Locate the cell with the specified text and output its (x, y) center coordinate. 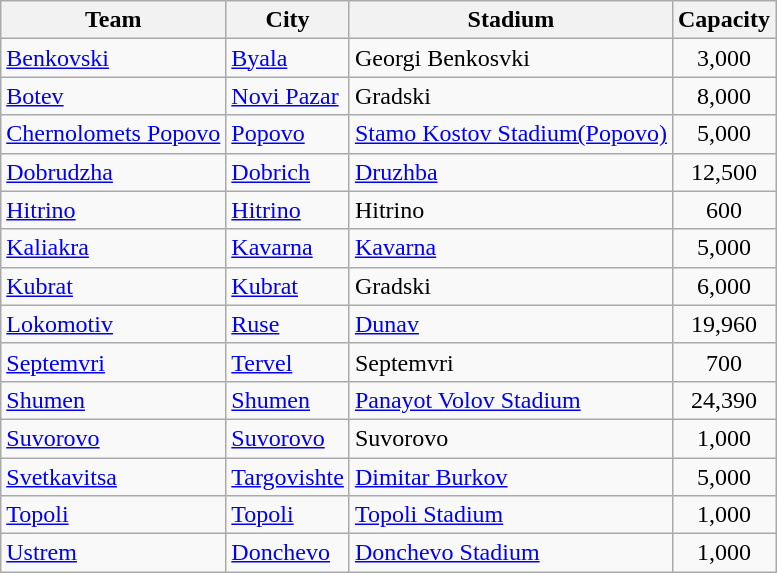
Capacity (724, 20)
Byala (288, 58)
Stadium (510, 20)
6,000 (724, 286)
Team (114, 20)
Stamo Kostov Stadium(Popovo) (510, 134)
Popovo (288, 134)
19,960 (724, 324)
Georgi Benkosvki (510, 58)
Novi Pazar (288, 96)
Dobrudzha (114, 172)
600 (724, 210)
Druzhba (510, 172)
Donchevo Stadium (510, 553)
City (288, 20)
Lokomotiv (114, 324)
Targovishte (288, 477)
24,390 (724, 400)
Benkovski (114, 58)
3,000 (724, 58)
Kaliakra (114, 248)
Ustrem (114, 553)
8,000 (724, 96)
Panayot Volov Stadium (510, 400)
Dimitar Burkov (510, 477)
Ruse (288, 324)
Topoli Stadium (510, 515)
Donchevo (288, 553)
Svetkavitsa (114, 477)
Botev (114, 96)
Dunav (510, 324)
Chernolomets Popovo (114, 134)
700 (724, 362)
Dobrich (288, 172)
12,500 (724, 172)
Tervel (288, 362)
